Scan for the cell matching the given text and deliver its [x, y] coordinate at center. 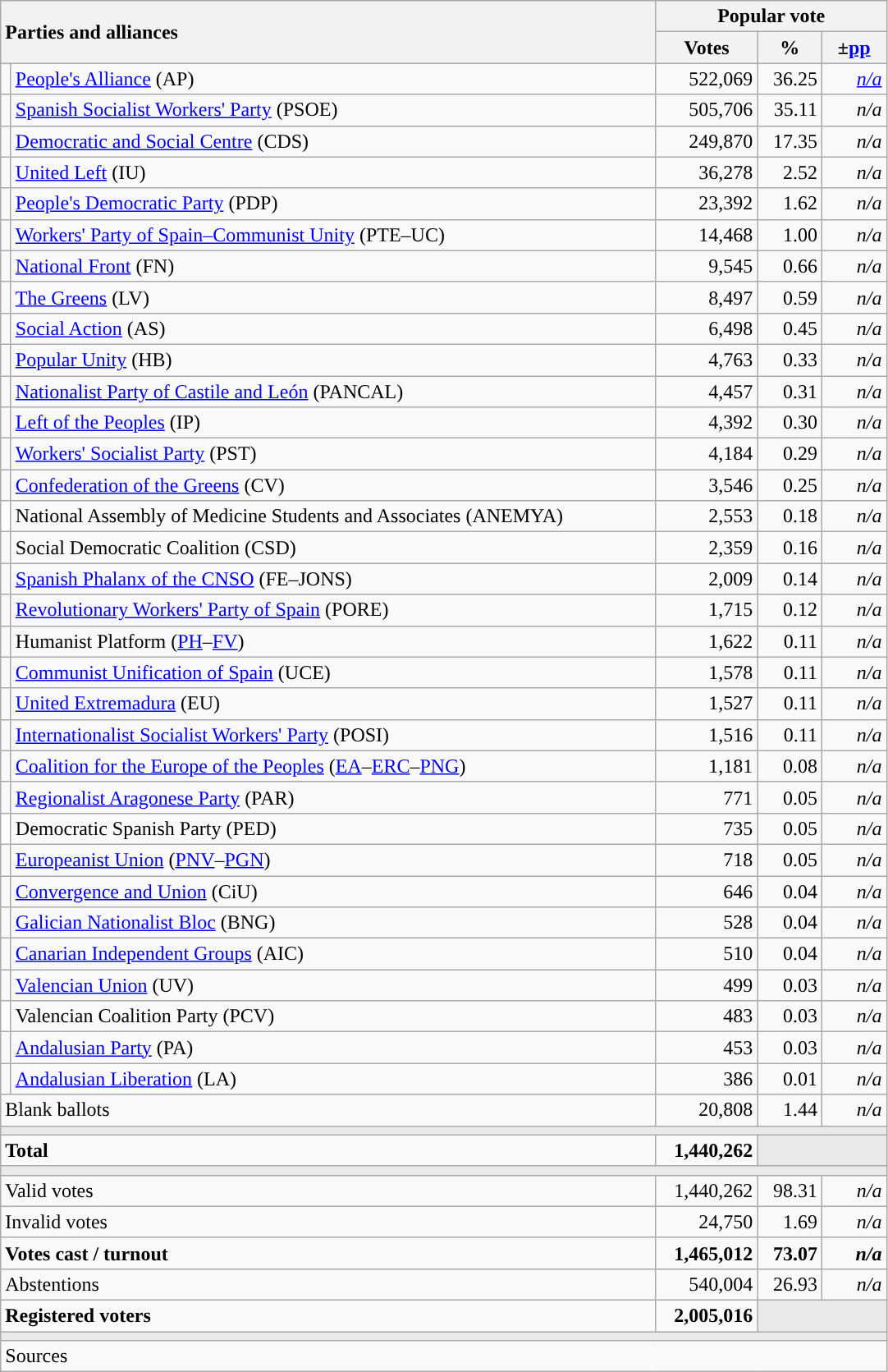
522,069 [707, 79]
0.30 [790, 423]
Regionalist Aragonese Party (PAR) [333, 797]
483 [707, 1016]
14,468 [707, 235]
528 [707, 923]
0.01 [790, 1079]
73.07 [790, 1253]
0.08 [790, 766]
4,763 [707, 360]
Nationalist Party of Castile and León (PANCAL) [333, 392]
Registered voters [328, 1315]
2,359 [707, 548]
0.25 [790, 485]
Workers' Party of Spain–Communist Unity (PTE–UC) [333, 235]
3,546 [707, 485]
1,622 [707, 641]
1.44 [790, 1110]
±pp [854, 48]
% [790, 48]
Democratic and Social Centre (CDS) [333, 141]
Votes cast / turnout [328, 1253]
Left of the Peoples (IP) [333, 423]
2.52 [790, 172]
98.31 [790, 1191]
Andalusian Party (PA) [333, 1048]
Invalid votes [328, 1222]
Communist Unification of Spain (UCE) [333, 672]
People's Alliance (AP) [333, 79]
453 [707, 1048]
17.35 [790, 141]
735 [707, 828]
23,392 [707, 204]
Revolutionary Workers' Party of Spain (PORE) [333, 610]
Social Action (AS) [333, 328]
Galician Nationalist Bloc (BNG) [333, 923]
771 [707, 797]
1.62 [790, 204]
The Greens (LV) [333, 297]
26.93 [790, 1284]
2,005,016 [707, 1315]
Valid votes [328, 1191]
2,009 [707, 579]
1,465,012 [707, 1253]
Coalition for the Europe of the Peoples (EA–ERC–PNG) [333, 766]
Andalusian Liberation (LA) [333, 1079]
Spanish Phalanx of the CNSO (FE–JONS) [333, 579]
499 [707, 985]
0.45 [790, 328]
Parties and alliances [328, 32]
People's Democratic Party (PDP) [333, 204]
United Extremadura (EU) [333, 704]
Abstentions [328, 1284]
4,457 [707, 392]
1,516 [707, 735]
0.59 [790, 297]
510 [707, 954]
Confederation of the Greens (CV) [333, 485]
0.16 [790, 548]
36,278 [707, 172]
Internationalist Socialist Workers' Party (POSI) [333, 735]
386 [707, 1079]
National Assembly of Medicine Students and Associates (ANEMYA) [333, 516]
Sources [443, 1356]
20,808 [707, 1110]
0.66 [790, 266]
6,498 [707, 328]
0.29 [790, 454]
1,527 [707, 704]
0.33 [790, 360]
Valencian Union (UV) [333, 985]
1,578 [707, 672]
0.12 [790, 610]
249,870 [707, 141]
8,497 [707, 297]
4,392 [707, 423]
718 [707, 860]
Spanish Socialist Workers' Party (PSOE) [333, 110]
35.11 [790, 110]
1,715 [707, 610]
Workers' Socialist Party (PST) [333, 454]
Convergence and Union (CiU) [333, 891]
2,553 [707, 516]
National Front (FN) [333, 266]
1.00 [790, 235]
505,706 [707, 110]
Votes [707, 48]
United Left (IU) [333, 172]
Canarian Independent Groups (AIC) [333, 954]
9,545 [707, 266]
Europeanist Union (PNV–PGN) [333, 860]
4,184 [707, 454]
0.31 [790, 392]
0.14 [790, 579]
Popular Unity (HB) [333, 360]
Total [328, 1150]
Blank ballots [328, 1110]
Humanist Platform (PH–FV) [333, 641]
1,181 [707, 766]
1.69 [790, 1222]
Social Democratic Coalition (CSD) [333, 548]
36.25 [790, 79]
24,750 [707, 1222]
Valencian Coalition Party (PCV) [333, 1016]
540,004 [707, 1284]
Popular vote [771, 16]
646 [707, 891]
0.18 [790, 516]
Democratic Spanish Party (PED) [333, 828]
